Capture the cell that displays the provided text and extract its [X, Y] central coordinate. 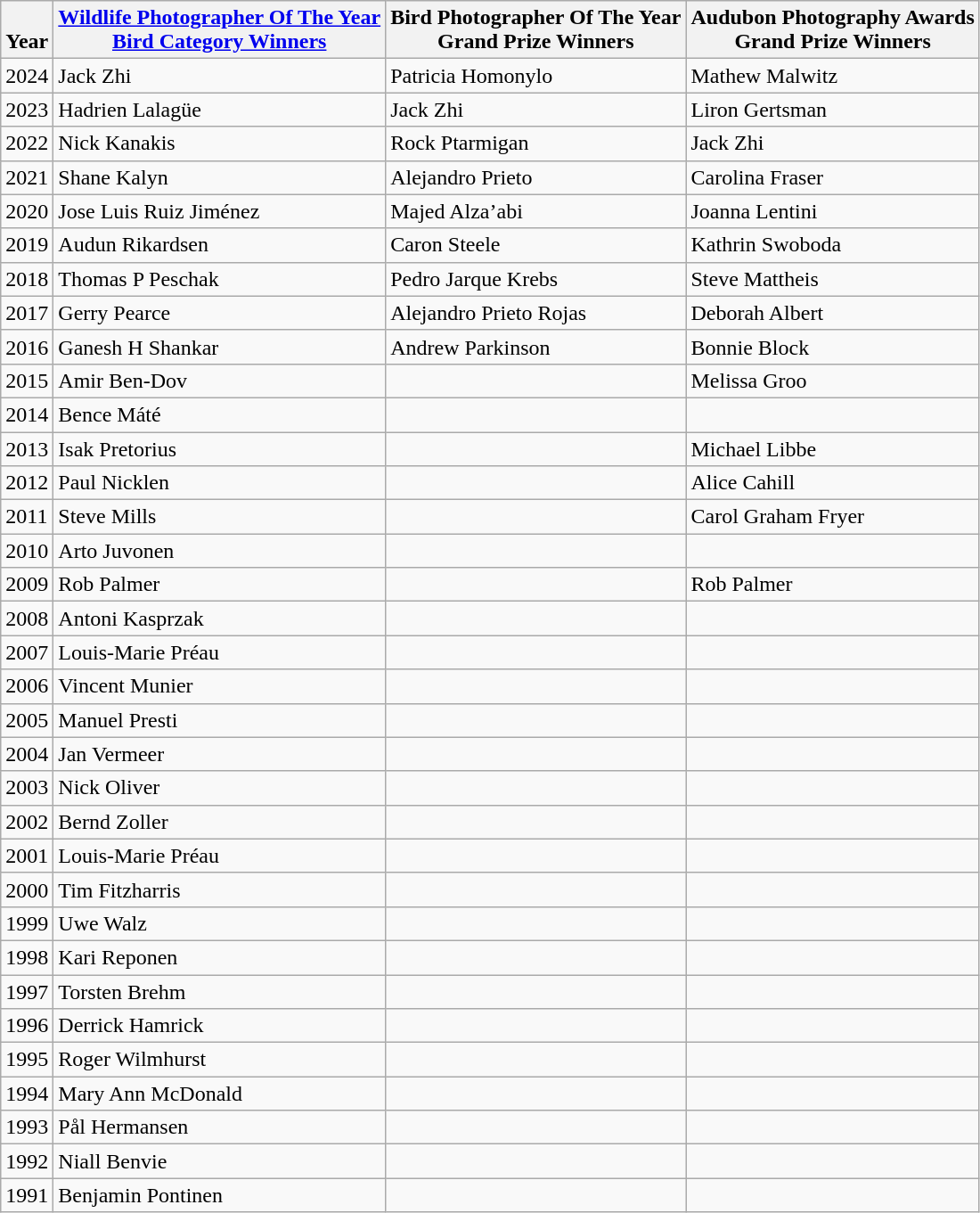
Liron Gertsman [832, 110]
2020 [27, 211]
Andrew Parkinson [536, 347]
2008 [27, 619]
2006 [27, 686]
2013 [27, 448]
Hadrien Lalagüe [219, 110]
Rock Ptarmigan [536, 143]
Bence Máté [219, 414]
2010 [27, 551]
Derrick Hamrick [219, 1026]
2022 [27, 143]
Uwe Walz [219, 923]
Year [27, 30]
Torsten Brehm [219, 992]
2009 [27, 585]
2004 [27, 754]
Deborah Albert [832, 313]
2003 [27, 788]
Paul Nicklen [219, 483]
Wildlife Photographer Of The YearBird Category Winners [219, 30]
Jan Vermeer [219, 754]
Vincent Munier [219, 686]
Pål Hermansen [219, 1127]
Jose Luis Ruiz Jiménez [219, 211]
Melissa Groo [832, 381]
Mary Ann McDonald [219, 1094]
2007 [27, 652]
2001 [27, 856]
Alice Cahill [832, 483]
Caron Steele [536, 245]
Tim Fitzharris [219, 889]
Steve Mills [219, 517]
Shane Kalyn [219, 177]
Isak Pretorius [219, 448]
1997 [27, 992]
2015 [27, 381]
2016 [27, 347]
Steve Mattheis [832, 279]
2024 [27, 76]
Mathew Malwitz [832, 76]
Benjamin Pontinen [219, 1195]
1992 [27, 1161]
Audubon Photography AwardsGrand Prize Winners [832, 30]
2011 [27, 517]
1991 [27, 1195]
Bernd Zoller [219, 822]
Bird Photographer Of The YearGrand Prize Winners [536, 30]
Carolina Fraser [832, 177]
Antoni Kasprzak [219, 619]
1996 [27, 1026]
2019 [27, 245]
2018 [27, 279]
1999 [27, 923]
Carol Graham Fryer [832, 517]
Ganesh H Shankar [219, 347]
1994 [27, 1094]
Gerry Pearce [219, 313]
2000 [27, 889]
1995 [27, 1060]
Michael Libbe [832, 448]
Amir Ben-Dov [219, 381]
2012 [27, 483]
2002 [27, 822]
Joanna Lentini [832, 211]
2023 [27, 110]
Thomas P Peschak [219, 279]
Arto Juvonen [219, 551]
2005 [27, 720]
Nick Kanakis [219, 143]
Patricia Homonylo [536, 76]
Nick Oliver [219, 788]
Majed Alza’abi [536, 211]
Alejandro Prieto Rojas [536, 313]
2021 [27, 177]
2014 [27, 414]
2017 [27, 313]
Pedro Jarque Krebs [536, 279]
Audun Rikardsen [219, 245]
Roger Wilmhurst [219, 1060]
Alejandro Prieto [536, 177]
Manuel Presti [219, 720]
1993 [27, 1127]
Kathrin Swoboda [832, 245]
Niall Benvie [219, 1161]
Kari Reponen [219, 957]
1998 [27, 957]
Bonnie Block [832, 347]
